Extract the [X, Y] coordinate from the center of the cell holding the provided text.  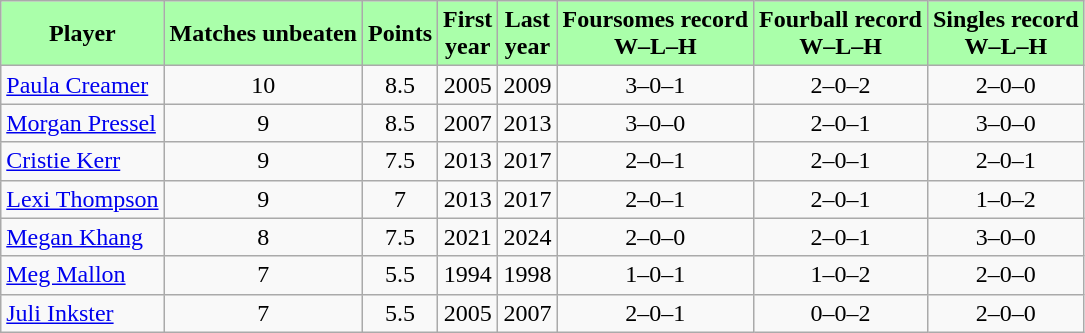
Foursomes recordW–L–H [656, 34]
Juli Inkster [82, 313]
2–0–2 [841, 85]
Fourball recordW–L–H [841, 34]
10 [263, 85]
Meg Mallon [82, 275]
Paula Creamer [82, 85]
3–0–1 [656, 85]
Megan Khang [82, 237]
Player [82, 34]
1998 [528, 275]
Singles recordW–L–H [1006, 34]
Points [400, 34]
2009 [528, 85]
2024 [528, 237]
Morgan Pressel [82, 123]
Matches unbeaten [263, 34]
1–0–1 [656, 275]
2021 [468, 237]
Firstyear [468, 34]
Cristie Kerr [82, 161]
0–0–2 [841, 313]
Lexi Thompson [82, 199]
8 [263, 237]
1994 [468, 275]
Lastyear [528, 34]
